Pinpoint the cell where the given text exists, returning its [x, y] midpoint coordinate. 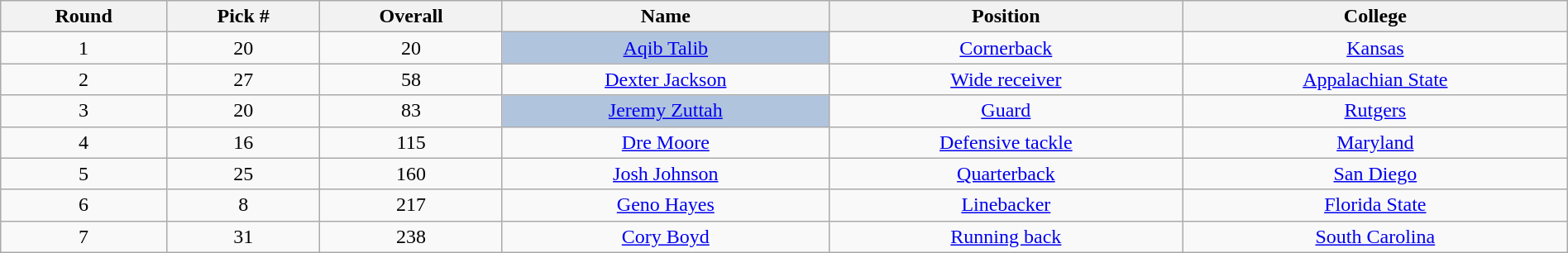
115 [411, 142]
Running back [1006, 236]
Wide receiver [1006, 79]
Kansas [1374, 48]
Cory Boyd [665, 236]
Overall [411, 17]
27 [243, 79]
58 [411, 79]
160 [411, 174]
217 [411, 205]
Maryland [1374, 142]
16 [243, 142]
3 [84, 111]
Dre Moore [665, 142]
Cornerback [1006, 48]
7 [84, 236]
Quarterback [1006, 174]
Appalachian State [1374, 79]
Defensive tackle [1006, 142]
8 [243, 205]
Aqib Talib [665, 48]
Guard [1006, 111]
4 [84, 142]
South Carolina [1374, 236]
25 [243, 174]
238 [411, 236]
83 [411, 111]
Linebacker [1006, 205]
Rutgers [1374, 111]
College [1374, 17]
Geno Hayes [665, 205]
Jeremy Zuttah [665, 111]
Dexter Jackson [665, 79]
Pick # [243, 17]
Name [665, 17]
Position [1006, 17]
2 [84, 79]
6 [84, 205]
1 [84, 48]
Round [84, 17]
Josh Johnson [665, 174]
5 [84, 174]
San Diego [1374, 174]
Florida State [1374, 205]
31 [243, 236]
